Extract the (X, Y) coordinate from the center of the cell holding the provided text.  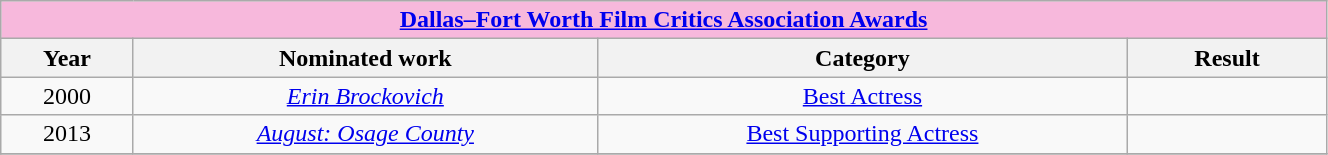
Best Supporting Actress (862, 134)
August: Osage County (365, 134)
2000 (68, 96)
Erin Brockovich (365, 96)
Result (1228, 58)
Dallas–Fort Worth Film Critics Association Awards (664, 20)
Category (862, 58)
Year (68, 58)
Best Actress (862, 96)
2013 (68, 134)
Nominated work (365, 58)
